Pinpoint the cell where the given text exists, returning its [x, y] midpoint coordinate. 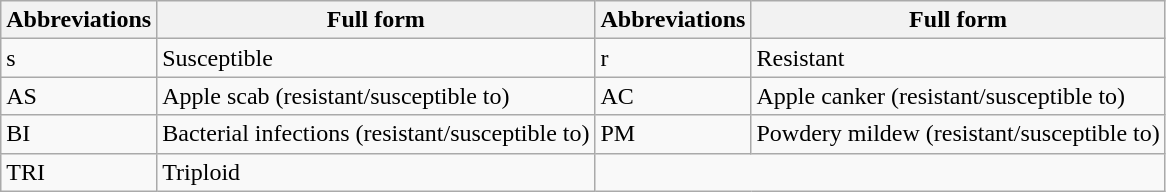
BI [79, 134]
s [79, 58]
PM [673, 134]
Triploid [376, 172]
Bacterial infections (resistant/susceptible to) [376, 134]
Apple canker (resistant/susceptible to) [958, 96]
Apple scab (resistant/susceptible to) [376, 96]
Resistant [958, 58]
Powdery mildew (resistant/susceptible to) [958, 134]
TRI [79, 172]
Susceptible [376, 58]
AC [673, 96]
AS [79, 96]
r [673, 58]
